Capture the cell that displays the provided text and extract its (X, Y) central coordinate. 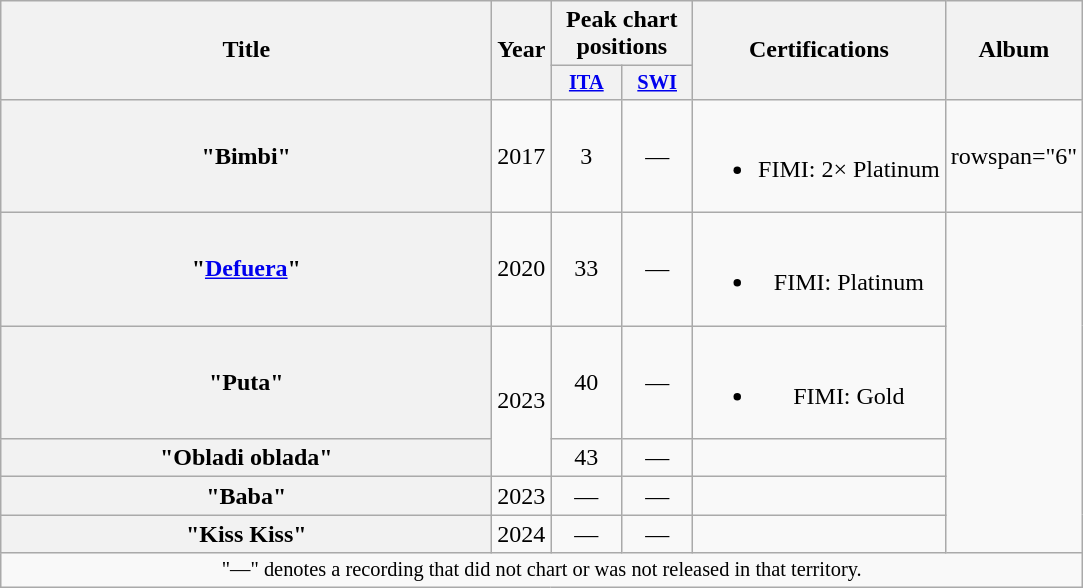
FIMI: Platinum (820, 270)
"Puta" (246, 382)
Album (1014, 50)
ITA (586, 83)
Year (522, 50)
"Baba" (246, 496)
3 (586, 156)
2017 (522, 156)
rowspan="6" (1014, 156)
Peak chart positions (622, 34)
Certifications (820, 50)
43 (586, 458)
"—" denotes a recording that did not chart or was not released in that territory. (542, 570)
2020 (522, 270)
Title (246, 50)
"Obladi oblada" (246, 458)
FIMI: 2× Platinum (820, 156)
2024 (522, 534)
40 (586, 382)
"Bimbi" (246, 156)
"Defuera" (246, 270)
SWI (658, 83)
33 (586, 270)
FIMI: Gold (820, 382)
"Kiss Kiss" (246, 534)
